Pinpoint the cell where the given text exists, returning its [X, Y] midpoint coordinate. 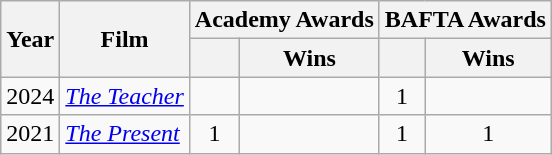
Year [30, 39]
Academy Awards [284, 20]
The Present [125, 134]
The Teacher [125, 96]
2021 [30, 134]
Film [125, 39]
2024 [30, 96]
BAFTA Awards [465, 20]
